Extract the (X, Y) coordinate from the center of the cell holding the provided text.  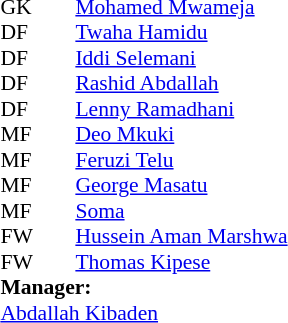
Manager: (144, 287)
Twaha Hamidu (181, 33)
Thomas Kipese (181, 262)
George Masatu (181, 185)
Feruzi Telu (181, 160)
Soma (181, 211)
Deo Mkuki (181, 135)
Rashid Abdallah (181, 83)
Lenny Ramadhani (181, 109)
Iddi Selemani (181, 58)
Hussein Aman Marshwa (181, 237)
